Find where the given text appears and provide that cell's center as (X, Y) coordinate. 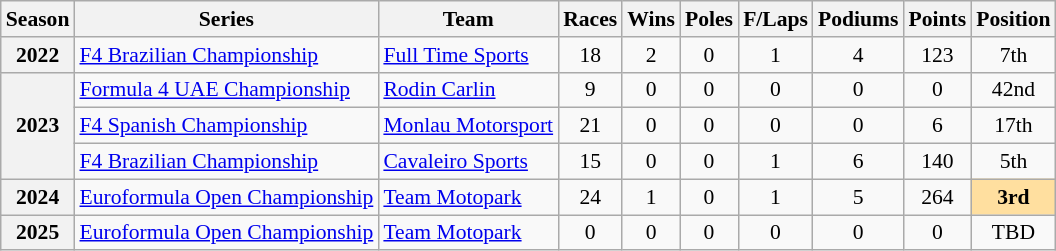
2 (651, 55)
123 (937, 55)
Team (468, 19)
Points (937, 19)
9 (590, 90)
21 (590, 126)
4 (858, 55)
Poles (709, 19)
Cavaleiro Sports (468, 162)
Monlau Motorsport (468, 126)
Rodin Carlin (468, 90)
42nd (1013, 90)
24 (590, 197)
2022 (38, 55)
Full Time Sports (468, 55)
3rd (1013, 197)
F4 Spanish Championship (226, 126)
5th (1013, 162)
Podiums (858, 19)
Formula 4 UAE Championship (226, 90)
18 (590, 55)
15 (590, 162)
F/Laps (776, 19)
140 (937, 162)
7th (1013, 55)
Wins (651, 19)
264 (937, 197)
2023 (38, 126)
Series (226, 19)
Position (1013, 19)
Races (590, 19)
5 (858, 197)
TBD (1013, 233)
2024 (38, 197)
2025 (38, 233)
17th (1013, 126)
Season (38, 19)
